Pinpoint the cell where the given text exists, returning its [x, y] midpoint coordinate. 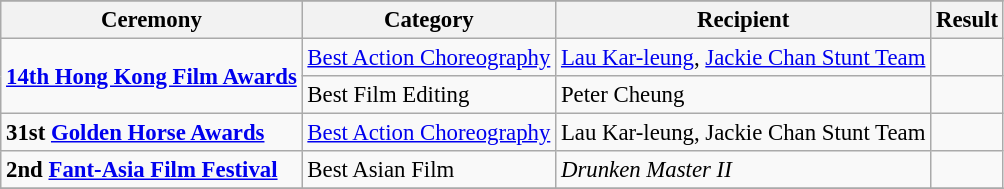
Result [968, 20]
Best Asian Film [429, 170]
Drunken Master II [744, 170]
Ceremony [152, 20]
Recipient [744, 20]
Best Film Editing [429, 95]
Category [429, 20]
2nd Fant-Asia Film Festival [152, 170]
Peter Cheung [744, 95]
14th Hong Kong Film Awards [152, 76]
31st Golden Horse Awards [152, 133]
